From the cell containing the given text, extract its center point as (x, y) coordinate. 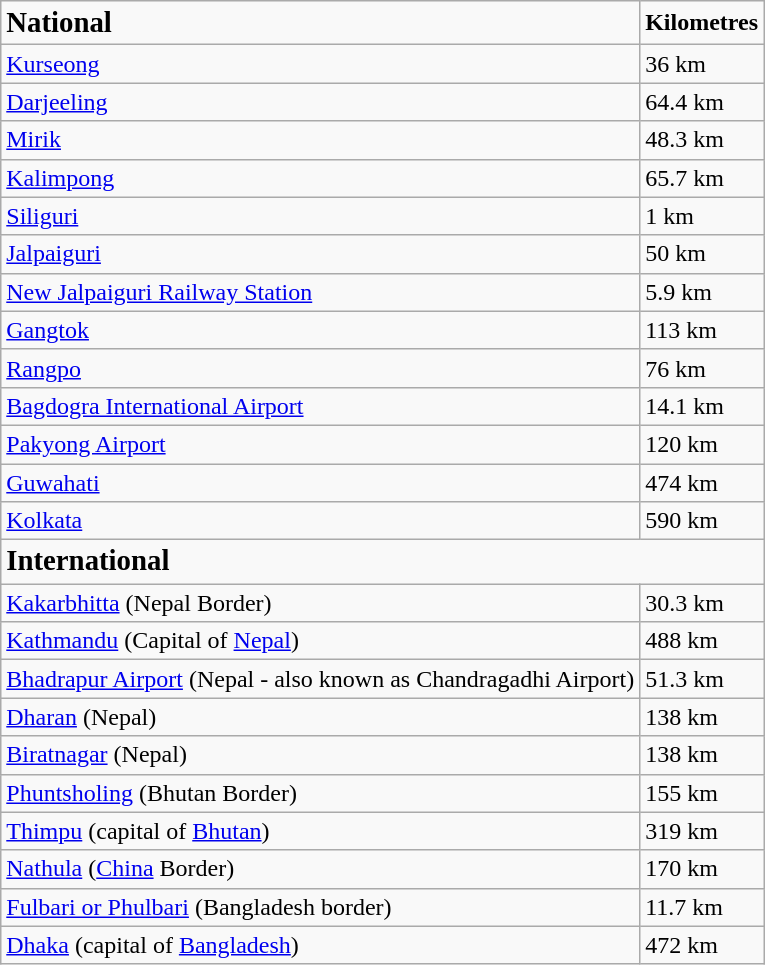
Nathula (China Border) (320, 869)
36 km (702, 64)
Kilometres (702, 23)
155 km (702, 793)
Kalimpong (320, 178)
Dhaka (capital of Bangladesh) (320, 945)
590 km (702, 521)
474 km (702, 483)
Darjeeling (320, 102)
National (320, 23)
Siliguri (320, 216)
11.7 km (702, 907)
472 km (702, 945)
48.3 km (702, 140)
Bagdogra International Airport (320, 406)
Phuntsholing (Bhutan Border) (320, 793)
Thimpu (capital of Bhutan) (320, 831)
113 km (702, 330)
International (382, 562)
170 km (702, 869)
319 km (702, 831)
Kolkata (320, 521)
5.9 km (702, 292)
30.3 km (702, 603)
New Jalpaiguri Railway Station (320, 292)
50 km (702, 254)
76 km (702, 368)
Fulbari or Phulbari (Bangladesh border) (320, 907)
14.1 km (702, 406)
65.7 km (702, 178)
1 km (702, 216)
Guwahati (320, 483)
Rangpo (320, 368)
Gangtok (320, 330)
Kathmandu (Capital of Nepal) (320, 641)
Bhadrapur Airport (Nepal - also known as Chandragadhi Airport) (320, 679)
51.3 km (702, 679)
64.4 km (702, 102)
488 km (702, 641)
Mirik (320, 140)
Dharan (Nepal) (320, 717)
Biratnagar (Nepal) (320, 755)
Pakyong Airport (320, 444)
Kakarbhitta (Nepal Border) (320, 603)
120 km (702, 444)
Kurseong (320, 64)
Jalpaiguri (320, 254)
